From the cell containing the given text, extract its center point as (X, Y) coordinate. 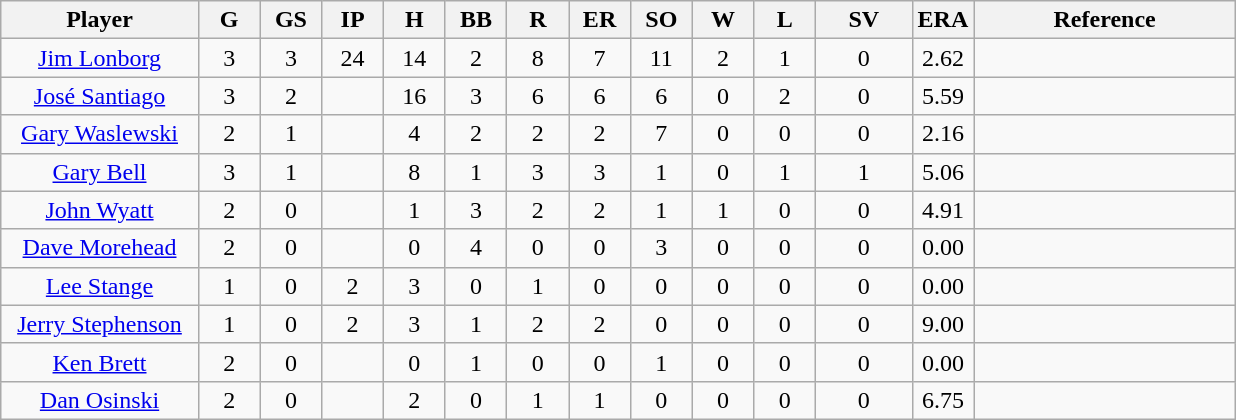
5.59 (943, 96)
Dan Osinski (100, 400)
SO (661, 20)
2.16 (943, 134)
Lee Stange (100, 286)
6.75 (943, 400)
ER (600, 20)
11 (661, 58)
ERA (943, 20)
L (785, 20)
Jim Lonborg (100, 58)
BB (476, 20)
José Santiago (100, 96)
SV (864, 20)
5.06 (943, 172)
Gary Bell (100, 172)
GS (291, 20)
R (538, 20)
Ken Brett (100, 362)
Dave Morehead (100, 248)
W (723, 20)
Jerry Stephenson (100, 324)
14 (414, 58)
H (414, 20)
John Wyatt (100, 210)
G (229, 20)
Reference (1105, 20)
Gary Waslewski (100, 134)
9.00 (943, 324)
4.91 (943, 210)
Player (100, 20)
2.62 (943, 58)
16 (414, 96)
IP (353, 20)
24 (353, 58)
